Extract the (x, y) coordinate from the center of the cell holding the provided text.  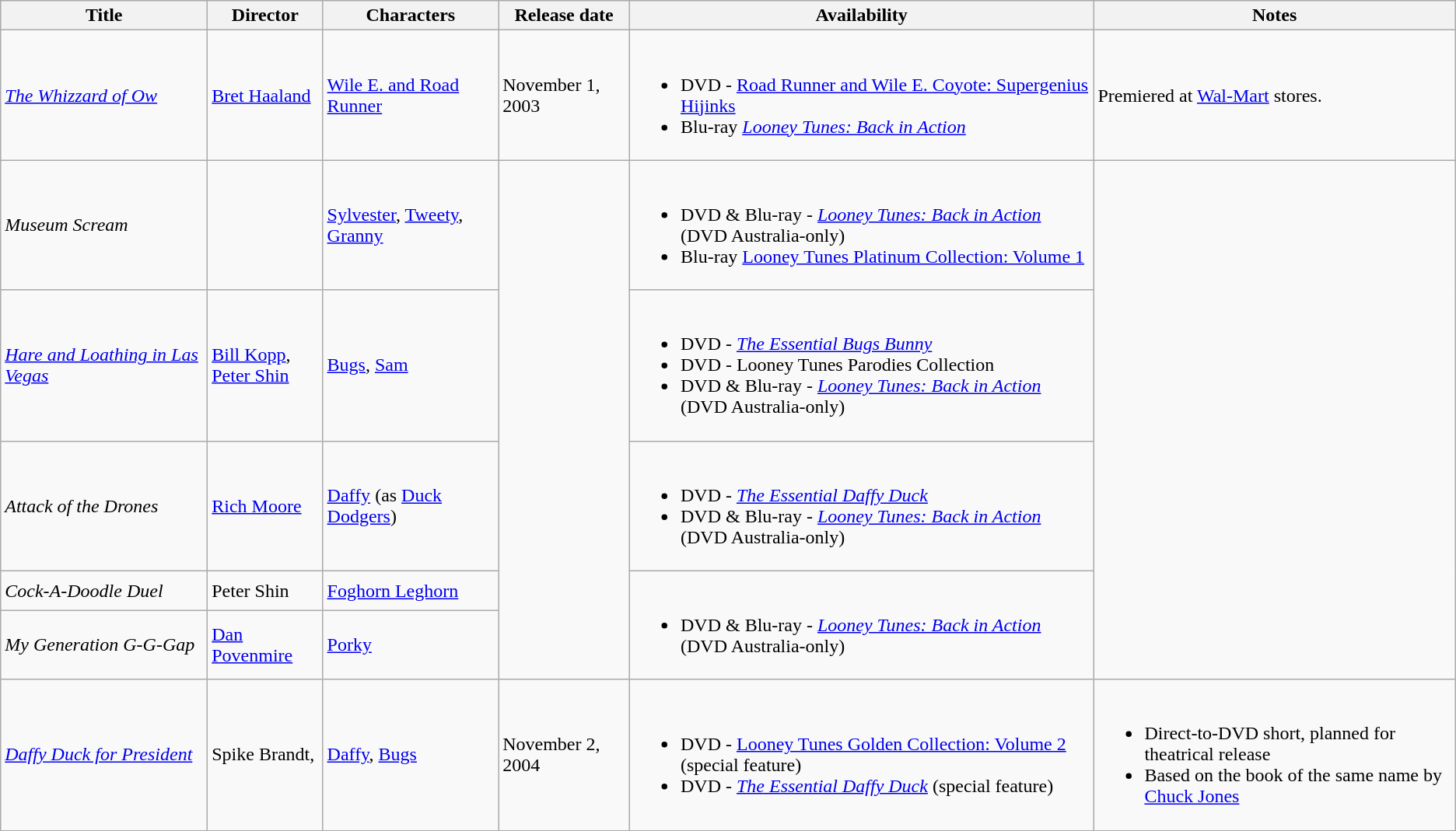
Premiered at Wal-Mart stores. (1274, 95)
Notes (1274, 16)
Wile E. and Road Runner (411, 95)
Daffy (as Duck Dodgers) (411, 505)
DVD & Blu-ray - Looney Tunes: Back in Action (DVD Australia-only)Blu-ray Looney Tunes Platinum Collection: Volume 1 (861, 225)
DVD - Road Runner and Wile E. Coyote: Supergenius HijinksBlu-ray Looney Tunes: Back in Action (861, 95)
Characters (411, 16)
Bret Haaland (265, 95)
Director (265, 16)
DVD - The Essential Daffy DuckDVD & Blu-ray - Looney Tunes: Back in Action (DVD Australia-only) (861, 505)
The Whizzard of Ow (104, 95)
Spike Brandt, (265, 755)
November 1, 2003 (565, 95)
DVD - The Essential Bugs BunnyDVD - Looney Tunes Parodies CollectionDVD & Blu-ray - Looney Tunes: Back in Action (DVD Australia-only) (861, 365)
Cock-A-Doodle Duel (104, 591)
My Generation G-G-Gap (104, 645)
Bugs, Sam (411, 365)
Porky (411, 645)
Sylvester, Tweety, Granny (411, 225)
Museum Scream (104, 225)
Hare and Loathing in Las Vegas (104, 365)
Daffy, Bugs (411, 755)
Title (104, 16)
November 2, 2004 (565, 755)
Attack of the Drones (104, 505)
DVD & Blu-ray - Looney Tunes: Back in Action (DVD Australia-only) (861, 625)
Dan Povenmire (265, 645)
Direct-to-DVD short, planned for theatrical releaseBased on the book of the same name by Chuck Jones (1274, 755)
Bill Kopp,Peter Shin (265, 365)
Daffy Duck for President (104, 755)
DVD - Looney Tunes Golden Collection: Volume 2 (special feature)DVD - The Essential Daffy Duck (special feature) (861, 755)
Foghorn Leghorn (411, 591)
Availability (861, 16)
Rich Moore (265, 505)
Peter Shin (265, 591)
Release date (565, 16)
